Find where the given text appears and provide that cell's center as [x, y] coordinate. 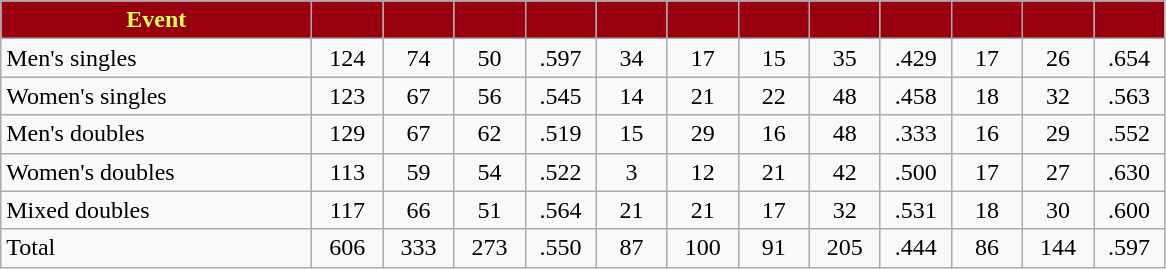
Event [156, 20]
50 [490, 58]
.522 [560, 172]
.654 [1130, 58]
.545 [560, 96]
91 [774, 248]
124 [348, 58]
27 [1058, 172]
.563 [1130, 96]
.630 [1130, 172]
62 [490, 134]
Mixed doubles [156, 210]
.564 [560, 210]
26 [1058, 58]
87 [632, 248]
3 [632, 172]
Women's doubles [156, 172]
66 [418, 210]
.531 [916, 210]
129 [348, 134]
.333 [916, 134]
.429 [916, 58]
Total [156, 248]
51 [490, 210]
205 [844, 248]
35 [844, 58]
.519 [560, 134]
117 [348, 210]
113 [348, 172]
.600 [1130, 210]
Men's singles [156, 58]
123 [348, 96]
59 [418, 172]
22 [774, 96]
54 [490, 172]
144 [1058, 248]
30 [1058, 210]
.500 [916, 172]
.552 [1130, 134]
56 [490, 96]
333 [418, 248]
12 [702, 172]
.444 [916, 248]
42 [844, 172]
Men's doubles [156, 134]
.550 [560, 248]
74 [418, 58]
606 [348, 248]
86 [986, 248]
34 [632, 58]
Women's singles [156, 96]
100 [702, 248]
273 [490, 248]
.458 [916, 96]
14 [632, 96]
